Scan for the cell matching the given text and deliver its (x, y) coordinate at center. 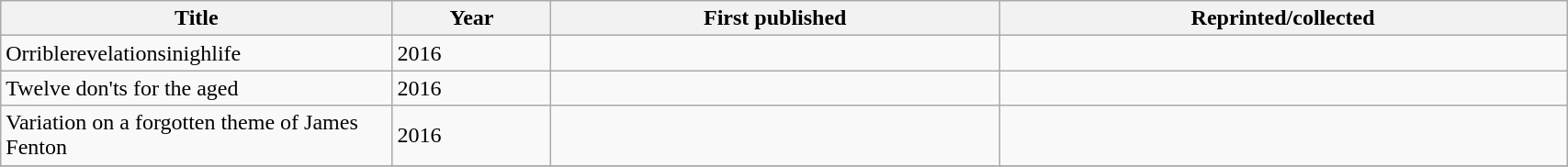
Reprinted/collected (1283, 18)
First published (775, 18)
Variation on a forgotten theme of James Fenton (197, 136)
Orriblerevelationsinighlife (197, 53)
Title (197, 18)
Year (472, 18)
Twelve don'ts for the aged (197, 88)
